Determine the (x, y) coordinate at the center of the cell enclosing the given text.  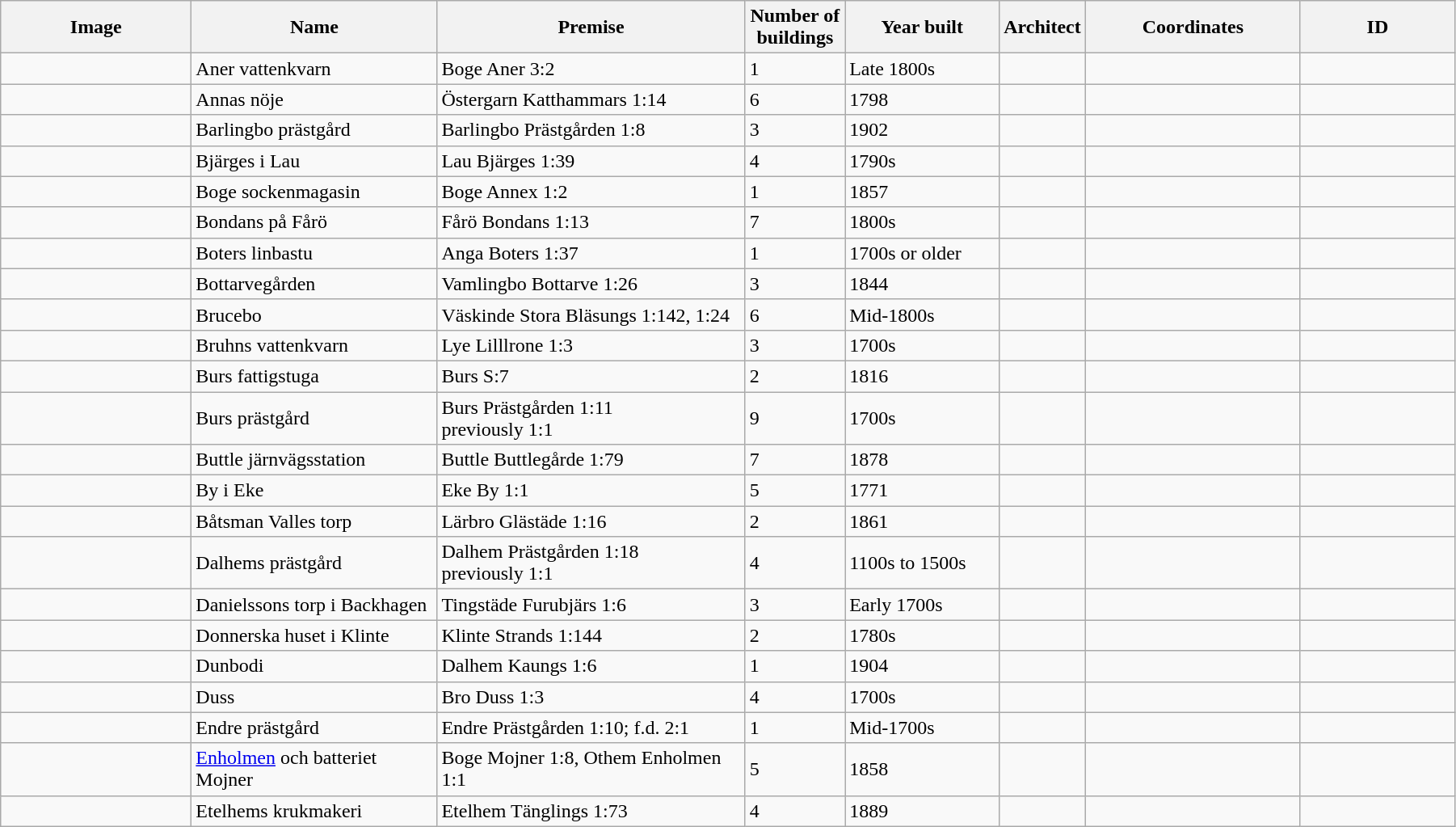
Aner vattenkvarn (314, 69)
1780s (923, 635)
1857 (923, 192)
Late 1800s (923, 69)
ID (1377, 27)
Bjärges i Lau (314, 161)
1816 (923, 376)
Bondans på Fårö (314, 222)
Boge Aner 3:2 (591, 69)
Barlingbo Prästgården 1:8 (591, 130)
1790s (923, 161)
Burs prästgård (314, 417)
Donnerska huset i Klinte (314, 635)
Vamlingbo Bottarve 1:26 (591, 284)
Burs Prästgården 1:11previously 1:1 (591, 417)
Bruhns vattenkvarn (314, 345)
Boters linbastu (314, 253)
1861 (923, 521)
Annas nöje (314, 99)
Year built (923, 27)
Danielssons torp i Backhagen (314, 605)
Östergarn Katthammars 1:14 (591, 99)
Early 1700s (923, 605)
1844 (923, 284)
Lärbro Glästäde 1:16 (591, 521)
Architect (1042, 27)
Väskinde Stora Bläsungs 1:142, 1:24 (591, 314)
Number ofbuildings (795, 27)
1700s or older (923, 253)
Dalhem Prästgården 1:18previously 1:1 (591, 563)
Buttle Buttlegårde 1:79 (591, 460)
Bottarvegården (314, 284)
1902 (923, 130)
Brucebo (314, 314)
Lau Bjärges 1:39 (591, 161)
Dunbodi (314, 666)
Etelhem Tänglings 1:73 (591, 811)
Klinte Strands 1:144 (591, 635)
Duss (314, 697)
Boge Mojner 1:8, Othem Enholmen 1:1 (591, 770)
1878 (923, 460)
Enholmen och batteriet Mojner (314, 770)
Coordinates (1193, 27)
1800s (923, 222)
Name (314, 27)
Endre prästgård (314, 728)
By i Eke (314, 491)
Barlingbo prästgård (314, 130)
Lye Lilllrone 1:3 (591, 345)
Tingstäde Furubjärs 1:6 (591, 605)
1889 (923, 811)
Mid-1800s (923, 314)
Eke By 1:1 (591, 491)
1100s to 1500s (923, 563)
1858 (923, 770)
1904 (923, 666)
Etelhems krukmakeri (314, 811)
9 (795, 417)
1771 (923, 491)
Dalhem Kaungs 1:6 (591, 666)
Boge sockenmagasin (314, 192)
Mid-1700s (923, 728)
Fårö Bondans 1:13 (591, 222)
Endre Prästgården 1:10; f.d. 2:1 (591, 728)
Bro Duss 1:3 (591, 697)
Dalhems prästgård (314, 563)
Boge Annex 1:2 (591, 192)
1798 (923, 99)
Image (96, 27)
Burs fattigstuga (314, 376)
Premise (591, 27)
Båtsman Valles torp (314, 521)
Anga Boters 1:37 (591, 253)
Burs S:7 (591, 376)
Buttle järnvägsstation (314, 460)
